Scan for the cell matching the given text and deliver its [x, y] coordinate at center. 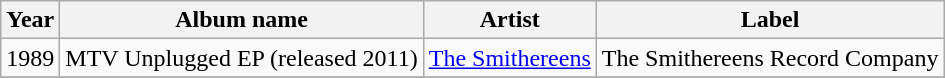
Year [30, 20]
Album name [242, 20]
Artist [510, 20]
1989 [30, 58]
MTV Unplugged EP (released 2011) [242, 58]
The Smithereens Record Company [770, 58]
Label [770, 20]
The Smithereens [510, 58]
